Detect which cell encompasses the target text, then output its [X, Y] center coordinate. 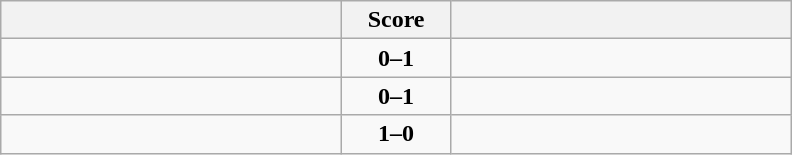
Score [396, 20]
1–0 [396, 134]
